Detect which cell encompasses the target text, then output its [x, y] center coordinate. 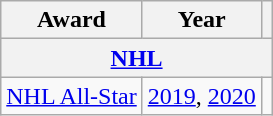
Year [202, 20]
2019, 2020 [202, 96]
Award [72, 20]
NHL All-Star [72, 96]
NHL [137, 58]
